Pinpoint the cell where the given text exists, returning its [x, y] midpoint coordinate. 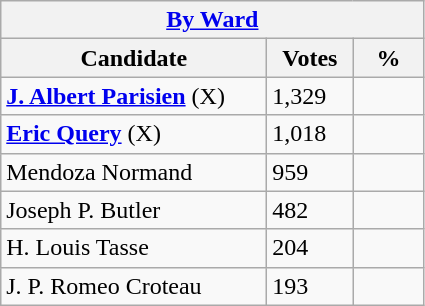
193 [310, 286]
959 [310, 172]
H. Louis Tasse [134, 248]
J. P. Romeo Croteau [134, 286]
482 [310, 210]
Votes [310, 58]
% [388, 58]
Eric Query (X) [134, 134]
1,329 [310, 96]
By Ward [212, 20]
J. Albert Parisien (X) [134, 96]
Mendoza Normand [134, 172]
204 [310, 248]
1,018 [310, 134]
Candidate [134, 58]
Joseph P. Butler [134, 210]
